From the cell containing the given text, extract its center point as (x, y) coordinate. 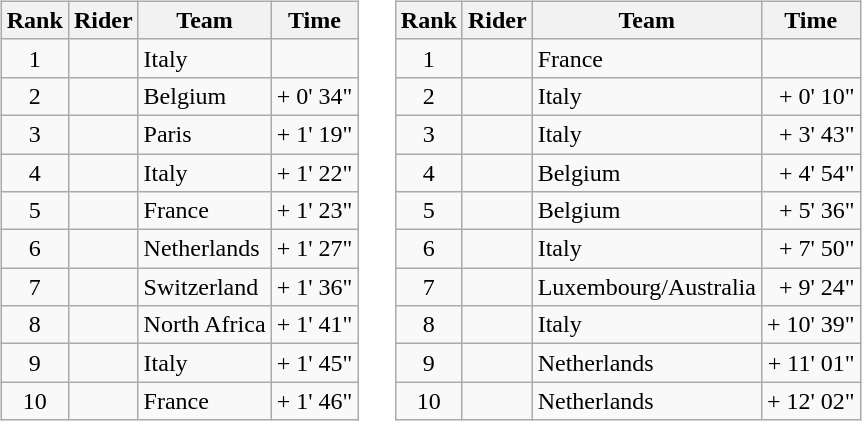
+ 9' 24" (810, 287)
+ 10' 39" (810, 325)
+ 1' 19" (314, 134)
+ 5' 36" (810, 211)
Switzerland (204, 287)
+ 1' 27" (314, 249)
+ 3' 43" (810, 134)
+ 1' 23" (314, 211)
+ 1' 45" (314, 363)
+ 1' 46" (314, 401)
Luxembourg/Australia (646, 287)
+ 12' 02" (810, 401)
+ 1' 36" (314, 287)
+ 7' 50" (810, 249)
+ 1' 41" (314, 325)
+ 1' 22" (314, 173)
+ 11' 01" (810, 363)
Paris (204, 134)
+ 4' 54" (810, 173)
+ 0' 34" (314, 96)
North Africa (204, 325)
+ 0' 10" (810, 96)
